Locate the cell with the specified text and output its [X, Y] center coordinate. 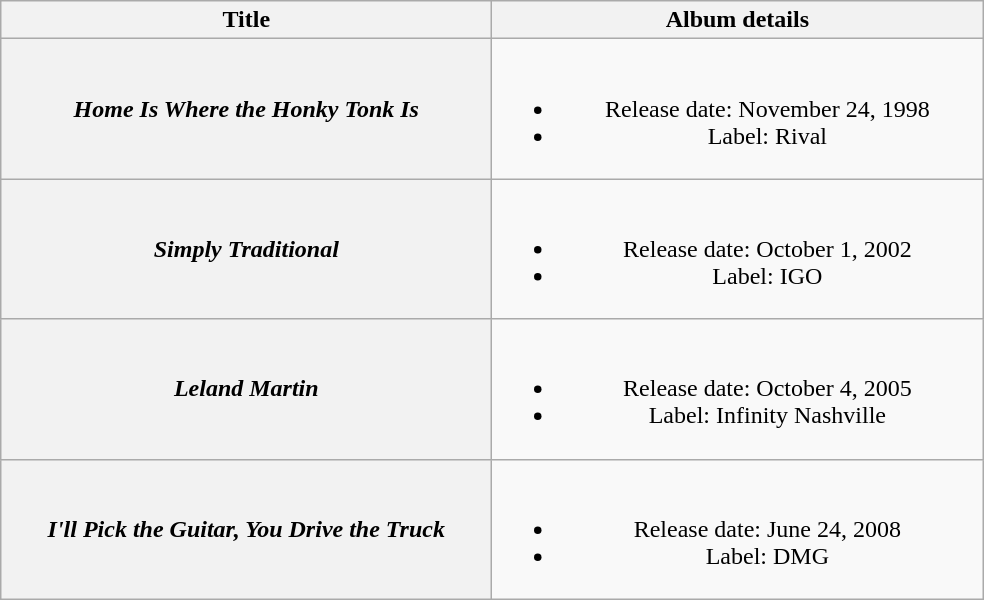
Release date: October 4, 2005Label: Infinity Nashville [738, 389]
Simply Traditional [246, 249]
I'll Pick the Guitar, You Drive the Truck [246, 529]
Leland Martin [246, 389]
Album details [738, 20]
Release date: June 24, 2008Label: DMG [738, 529]
Release date: October 1, 2002Label: IGO [738, 249]
Release date: November 24, 1998Label: Rival [738, 109]
Home Is Where the Honky Tonk Is [246, 109]
Title [246, 20]
